For the text-containing cell, return its midpoint in [x, y] coordinate format. 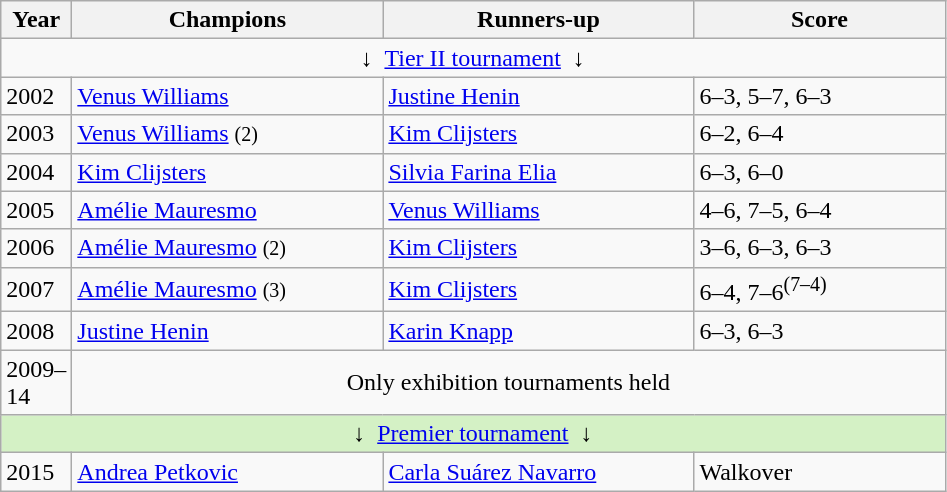
Venus Williams (2) [228, 134]
6–2, 6–4 [820, 134]
2006 [36, 248]
3–6, 6–3, 6–3 [820, 248]
Year [36, 20]
Andrea Petkovic [228, 472]
Carla Suárez Navarro [538, 472]
Amélie Mauresmo [228, 210]
Silvia Farina Elia [538, 172]
Amélie Mauresmo (3) [228, 290]
Score [820, 20]
Amélie Mauresmo (2) [228, 248]
6–3, 6–0 [820, 172]
2015 [36, 472]
Champions [228, 20]
2009–14 [36, 382]
↓ Premier tournament ↓ [473, 434]
6–3, 6–3 [820, 331]
6–4, 7–6(7–4) [820, 290]
2008 [36, 331]
Only exhibition tournaments held [508, 382]
Walkover [820, 472]
6–3, 5–7, 6–3 [820, 96]
↓ Tier II tournament ↓ [473, 58]
Runners-up [538, 20]
Karin Knapp [538, 331]
2004 [36, 172]
2002 [36, 96]
2005 [36, 210]
4–6, 7–5, 6–4 [820, 210]
2003 [36, 134]
2007 [36, 290]
